Return [X, Y] of the center of cell containing provided text 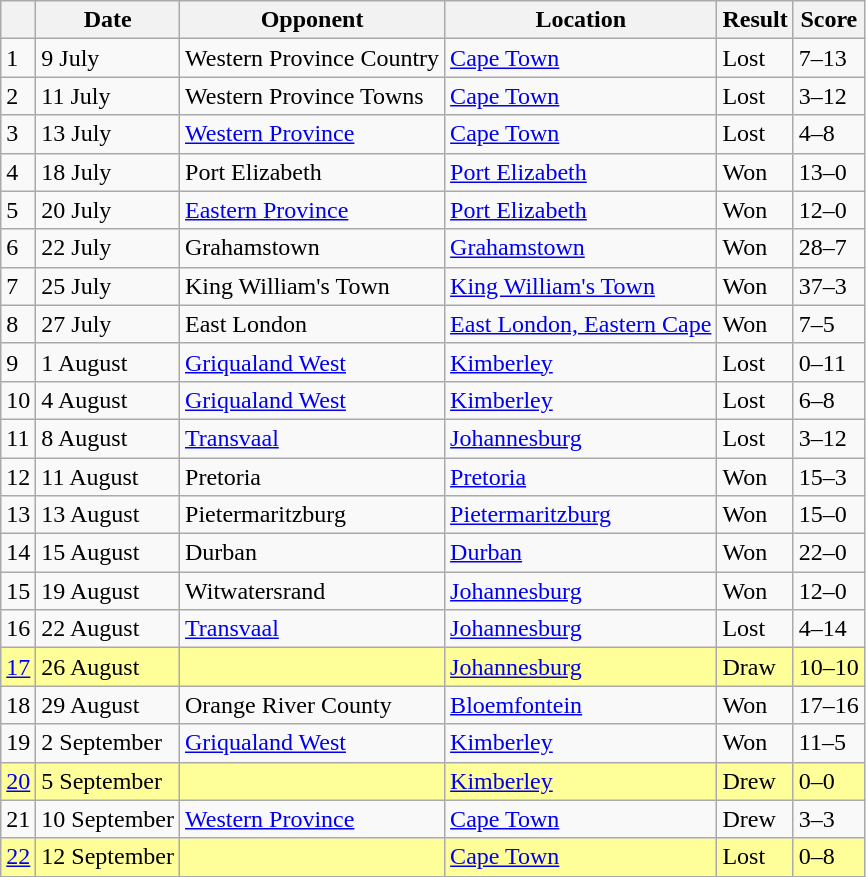
Date [108, 20]
11–5 [828, 743]
9 July [108, 58]
18 July [108, 172]
22 August [108, 629]
20 July [108, 210]
10–10 [828, 667]
1 [18, 58]
7–13 [828, 58]
2 [18, 96]
Western Province Towns [312, 96]
5 [18, 210]
17 [18, 667]
11 August [108, 477]
19 August [108, 591]
15–0 [828, 515]
16 [18, 629]
25 July [108, 286]
20 [18, 781]
4 [18, 172]
8 August [108, 438]
Result [755, 20]
4–14 [828, 629]
29 August [108, 705]
6 [18, 248]
37–3 [828, 286]
0–0 [828, 781]
Draw [755, 667]
12 [18, 477]
13 August [108, 515]
1 August [108, 362]
27 July [108, 324]
15 [18, 591]
14 [18, 553]
3–3 [828, 819]
7 [18, 286]
12 September [108, 857]
East London [312, 324]
Score [828, 20]
19 [18, 743]
22–0 [828, 553]
Eastern Province [312, 210]
13–0 [828, 172]
9 [18, 362]
11 July [108, 96]
4–8 [828, 134]
22 [18, 857]
11 [18, 438]
Witwatersrand [312, 591]
Bloemfontein [581, 705]
2 September [108, 743]
Location [581, 20]
6–8 [828, 400]
13 July [108, 134]
Orange River County [312, 705]
5 September [108, 781]
13 [18, 515]
15 August [108, 553]
0–11 [828, 362]
21 [18, 819]
East London, Eastern Cape [581, 324]
8 [18, 324]
10 [18, 400]
Opponent [312, 20]
26 August [108, 667]
7–5 [828, 324]
4 August [108, 400]
3 [18, 134]
28–7 [828, 248]
18 [18, 705]
17–16 [828, 705]
10 September [108, 819]
22 July [108, 248]
0–8 [828, 857]
15–3 [828, 477]
Western Province Country [312, 58]
